Scan for the cell matching the given text and deliver its [x, y] coordinate at center. 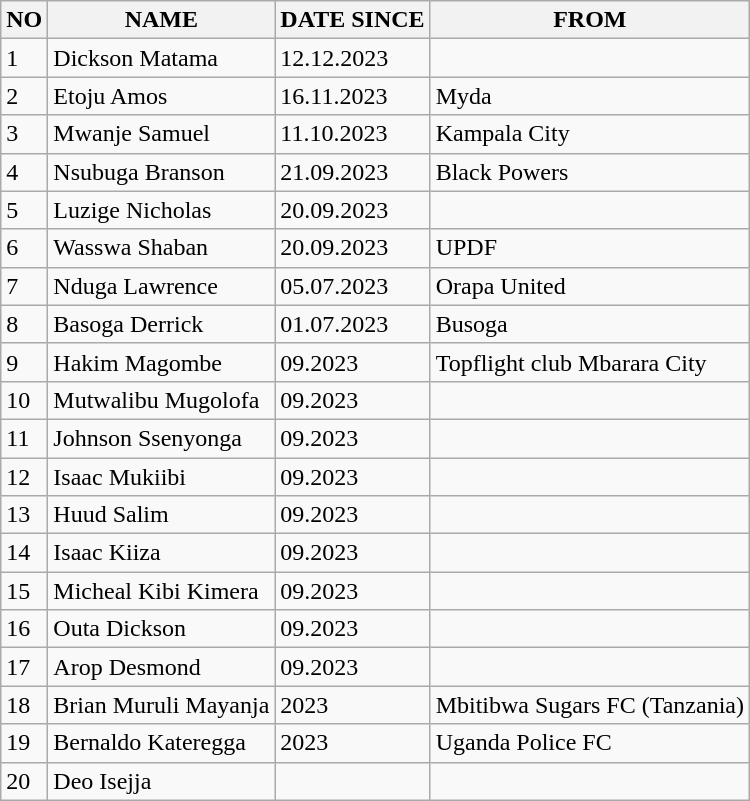
UPDF [590, 248]
11.10.2023 [352, 134]
Deo Isejja [162, 781]
2 [24, 96]
16.11.2023 [352, 96]
19 [24, 743]
FROM [590, 20]
Hakim Magombe [162, 362]
11 [24, 438]
Topflight club Mbarara City [590, 362]
20 [24, 781]
10 [24, 400]
Mbitibwa Sugars FC (Tanzania) [590, 705]
01.07.2023 [352, 324]
Bernaldo Kateregga [162, 743]
Nsubuga Branson [162, 172]
Isaac Kiiza [162, 553]
NO [24, 20]
Outa Dickson [162, 629]
12 [24, 477]
Etoju Amos [162, 96]
7 [24, 286]
Brian Muruli Mayanja [162, 705]
Black Powers [590, 172]
9 [24, 362]
17 [24, 667]
Isaac Mukiibi [162, 477]
18 [24, 705]
Huud Salim [162, 515]
Mutwalibu Mugolofa [162, 400]
NAME [162, 20]
5 [24, 210]
15 [24, 591]
DATE SINCE [352, 20]
Wasswa Shaban [162, 248]
1 [24, 58]
05.07.2023 [352, 286]
Micheal Kibi Kimera [162, 591]
12.12.2023 [352, 58]
Luzige Nicholas [162, 210]
Mwanje Samuel [162, 134]
Arop Desmond [162, 667]
13 [24, 515]
Myda [590, 96]
16 [24, 629]
14 [24, 553]
21.09.2023 [352, 172]
8 [24, 324]
3 [24, 134]
Nduga Lawrence [162, 286]
Dickson Matama [162, 58]
Basoga Derrick [162, 324]
4 [24, 172]
Johnson Ssenyonga [162, 438]
Uganda Police FC [590, 743]
6 [24, 248]
Kampala City [590, 134]
Orapa United [590, 286]
Busoga [590, 324]
